Search for the cell housing the specified text and yield its [X, Y] center coordinate. 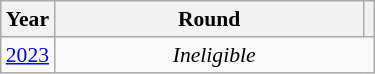
Round [209, 19]
2023 [28, 55]
Year [28, 19]
Ineligible [214, 55]
